Determine the (X, Y) coordinate at the center of the cell enclosing the given text.  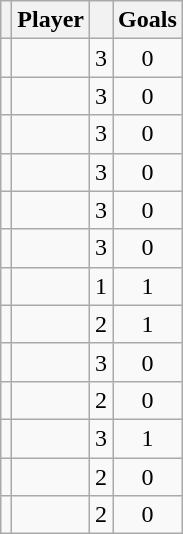
Goals (148, 20)
Player (51, 20)
